Detect which cell encompasses the target text, then output its [x, y] center coordinate. 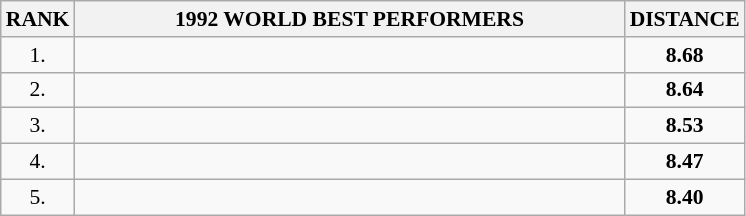
2. [38, 90]
1992 WORLD BEST PERFORMERS [349, 19]
5. [38, 197]
8.47 [685, 162]
3. [38, 126]
8.64 [685, 90]
1. [38, 55]
8.40 [685, 197]
8.68 [685, 55]
8.53 [685, 126]
RANK [38, 19]
DISTANCE [685, 19]
4. [38, 162]
